Return the [x, y] coordinate for the center point of the cell that contains the specified text.  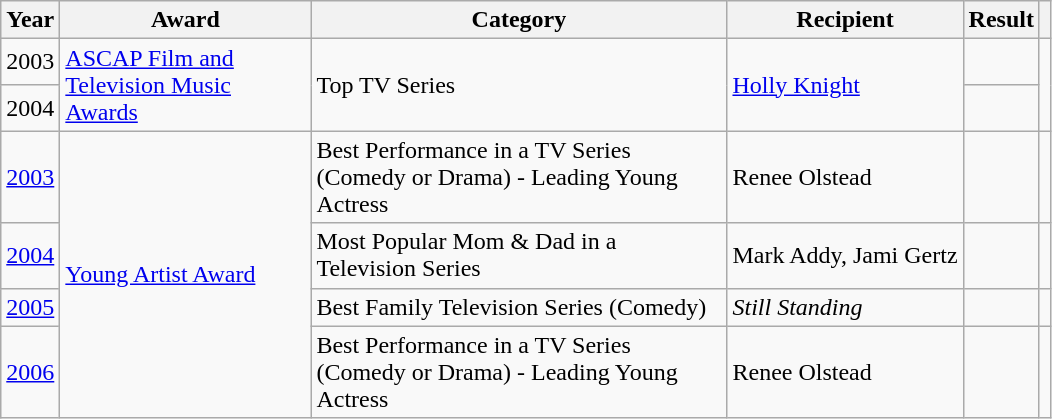
2006 [30, 372]
Mark Addy, Jami Gertz [845, 256]
Award [186, 20]
Result [1001, 20]
Holly Knight [845, 85]
Top TV Series [519, 85]
Young Artist Award [186, 274]
Best Family Television Series (Comedy) [519, 307]
Most Popular Mom & Dad in a Television Series [519, 256]
Category [519, 20]
2005 [30, 307]
Year [30, 20]
Recipient [845, 20]
Still Standing [845, 307]
ASCAP Film and Television Music Awards [186, 85]
